Scan for the cell matching the given text and deliver its [X, Y] coordinate at center. 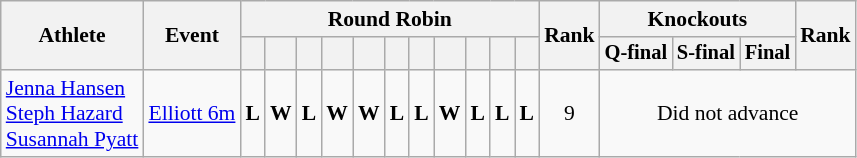
Q-final [636, 54]
S-final [706, 54]
Final [768, 54]
Event [192, 36]
9 [570, 114]
Athlete [72, 36]
Did not advance [728, 114]
Elliott 6m [192, 114]
Knockouts [698, 19]
Round Robin [390, 19]
Jenna HansenSteph HazardSusannah Pyatt [72, 114]
